For the text-containing cell, return its midpoint in (X, Y) coordinate format. 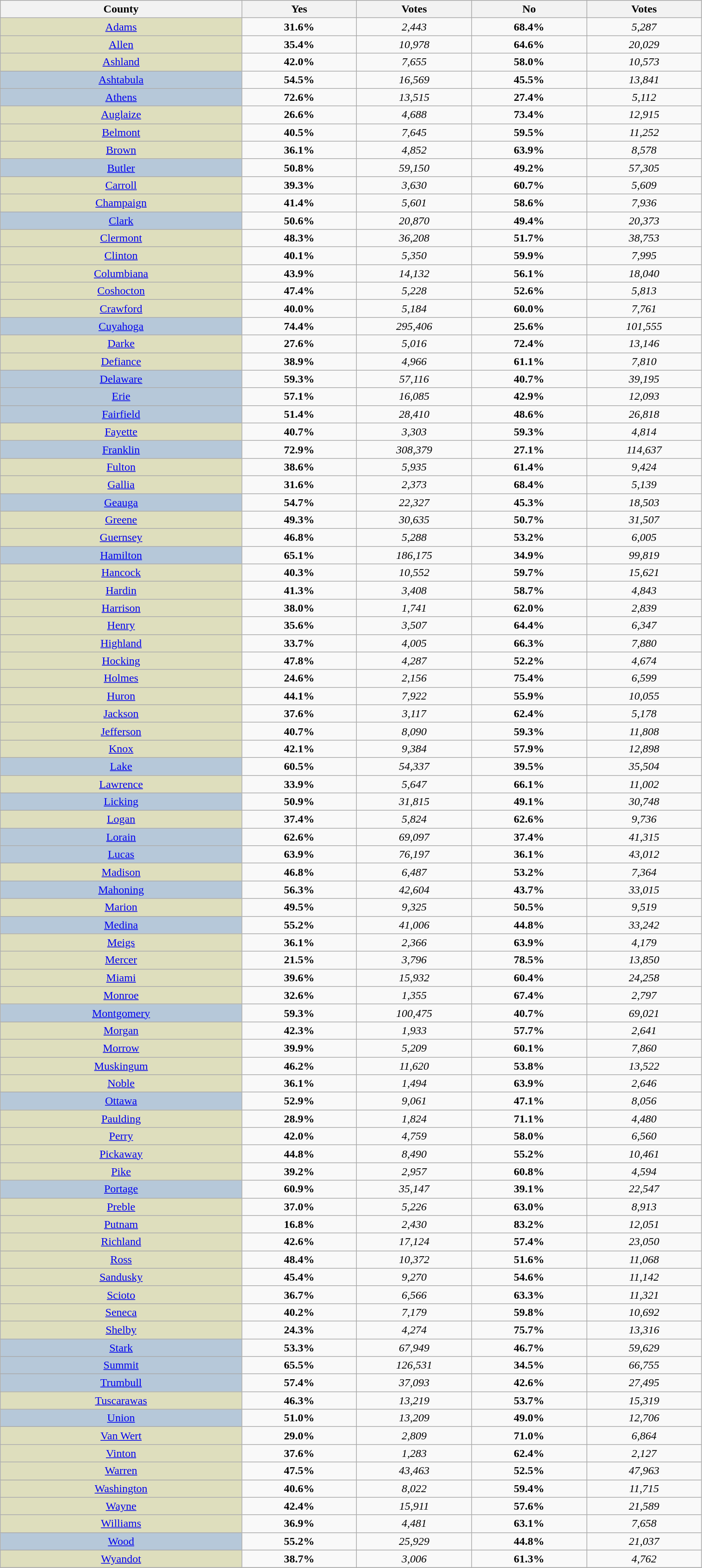
38,753 (644, 238)
64.4% (529, 626)
5,609 (644, 185)
60.8% (529, 1171)
4,762 (644, 1559)
38.6% (299, 467)
15,319 (644, 1401)
9,519 (644, 907)
54.7% (299, 502)
Guernsey (121, 538)
Marion (121, 907)
Carroll (121, 185)
36,208 (414, 238)
Fulton (121, 467)
Wood (121, 1541)
63.3% (529, 1295)
46.3% (299, 1401)
5,184 (414, 309)
28,410 (414, 414)
41.4% (299, 203)
30,635 (414, 520)
24,258 (644, 978)
24.3% (299, 1330)
53.3% (299, 1348)
Pickaway (121, 1154)
64.6% (529, 44)
Hardin (121, 590)
Muskingum (121, 1066)
2,373 (414, 484)
Sandusky (121, 1277)
7,936 (644, 203)
39.5% (529, 766)
2,957 (414, 1171)
Hamilton (121, 555)
Madison (121, 872)
9,270 (414, 1277)
25.6% (529, 326)
49.2% (529, 167)
72.4% (529, 344)
9,061 (414, 1101)
Mercer (121, 960)
2,443 (414, 27)
Hocking (121, 661)
8,056 (644, 1101)
Highland (121, 643)
5,601 (414, 203)
5,178 (644, 713)
Clermont (121, 238)
16,569 (414, 80)
7,179 (414, 1312)
69,097 (414, 837)
10,978 (414, 44)
3,630 (414, 185)
Knox (121, 749)
Defiance (121, 361)
10,573 (644, 62)
7,922 (414, 696)
3,796 (414, 960)
Erie (121, 397)
308,379 (414, 449)
Summit (121, 1365)
21,037 (644, 1541)
44.1% (299, 696)
186,175 (414, 555)
18,040 (644, 273)
58.6% (529, 203)
Warren (121, 1471)
Adams (121, 27)
33,015 (644, 890)
60.9% (299, 1189)
2,641 (644, 1030)
15,621 (644, 573)
Franklin (121, 449)
60.5% (299, 766)
3,408 (414, 590)
7,645 (414, 132)
114,637 (644, 449)
83.2% (529, 1224)
10,461 (644, 1154)
42.1% (299, 749)
35.4% (299, 44)
25,929 (414, 1541)
6,005 (644, 538)
11,715 (644, 1488)
11,142 (644, 1277)
5,112 (644, 97)
39.1% (529, 1189)
8,022 (414, 1488)
Morrow (121, 1048)
59.5% (529, 132)
57.6% (529, 1506)
Paulding (121, 1119)
2,156 (414, 678)
21.5% (299, 960)
65.5% (299, 1365)
52.9% (299, 1101)
Meigs (121, 942)
Stark (121, 1348)
Lake (121, 766)
9,424 (644, 467)
Ashtabula (121, 80)
Clinton (121, 256)
53.8% (529, 1066)
4,674 (644, 661)
13,841 (644, 80)
28.9% (299, 1119)
48.3% (299, 238)
50.7% (529, 520)
51.6% (529, 1259)
10,372 (414, 1259)
Mahoning (121, 890)
Lawrence (121, 784)
49.5% (299, 907)
2,127 (644, 1453)
Richland (121, 1242)
43,012 (644, 855)
73.4% (529, 115)
43.9% (299, 273)
Lucas (121, 855)
60.0% (529, 309)
15,932 (414, 978)
27.4% (529, 97)
13,515 (414, 97)
5,813 (644, 291)
38.0% (299, 608)
Ross (121, 1259)
60.4% (529, 978)
18,503 (644, 502)
62.0% (529, 608)
Medina (121, 925)
4,274 (414, 1330)
54,337 (414, 766)
42,604 (414, 890)
5,647 (414, 784)
3,507 (414, 626)
4,843 (644, 590)
4,594 (644, 1171)
Noble (121, 1084)
22,327 (414, 502)
56.3% (299, 890)
34.9% (529, 555)
31,507 (644, 520)
34.5% (529, 1365)
4,966 (414, 361)
65.1% (299, 555)
3,303 (414, 432)
Logan (121, 819)
47.8% (299, 661)
7,880 (644, 643)
Fairfield (121, 414)
75.7% (529, 1330)
8,913 (644, 1207)
37,093 (414, 1383)
43.7% (529, 890)
58.7% (529, 590)
7,655 (414, 62)
78.5% (529, 960)
52.5% (529, 1471)
22,547 (644, 1189)
33,242 (644, 925)
Union (121, 1418)
67.4% (529, 995)
42.9% (529, 397)
4,179 (644, 942)
Clark (121, 221)
46.7% (529, 1348)
48.6% (529, 414)
14,132 (414, 273)
32.6% (299, 995)
45.4% (299, 1277)
5,228 (414, 291)
12,093 (644, 397)
38.7% (299, 1559)
2,430 (414, 1224)
33.7% (299, 643)
5,139 (644, 484)
40.6% (299, 1488)
4,688 (414, 115)
Trumbull (121, 1383)
63.0% (529, 1207)
39.2% (299, 1171)
31,815 (414, 802)
Yes (299, 9)
56.1% (529, 273)
Geauga (121, 502)
16.8% (299, 1224)
9,384 (414, 749)
50.5% (529, 907)
126,531 (414, 1365)
Fayette (121, 432)
8,578 (644, 150)
Miami (121, 978)
26.6% (299, 115)
Huron (121, 696)
15,911 (414, 1506)
17,124 (414, 1242)
7,761 (644, 309)
39,195 (644, 379)
Washington (121, 1488)
59.4% (529, 1488)
49.1% (529, 802)
37.0% (299, 1207)
40.1% (299, 256)
Athens (121, 97)
47.5% (299, 1471)
20,870 (414, 221)
Champaign (121, 203)
39.3% (299, 185)
50.8% (299, 167)
Preble (121, 1207)
45.3% (529, 502)
11,002 (644, 784)
Ottawa (121, 1101)
20,029 (644, 44)
6,487 (414, 872)
5,350 (414, 256)
38.9% (299, 361)
27,495 (644, 1383)
60.7% (529, 185)
Licking (121, 802)
4,814 (644, 432)
42.3% (299, 1030)
Morgan (121, 1030)
5,288 (414, 538)
4,480 (644, 1119)
49.4% (529, 221)
41,006 (414, 925)
12,898 (644, 749)
1,355 (414, 995)
40.5% (299, 132)
76,197 (414, 855)
Putnam (121, 1224)
Monroe (121, 995)
Holmes (121, 678)
7,995 (644, 256)
75.4% (529, 678)
Jefferson (121, 731)
6,566 (414, 1295)
26,818 (644, 414)
4,287 (414, 661)
52.6% (529, 291)
50.6% (299, 221)
Van Wert (121, 1436)
49.0% (529, 1418)
5,016 (414, 344)
Greene (121, 520)
35.6% (299, 626)
Tuscarawas (121, 1401)
Williams (121, 1524)
47,963 (644, 1471)
13,316 (644, 1330)
66.1% (529, 784)
No (529, 9)
39.6% (299, 978)
Allen (121, 44)
11,620 (414, 1066)
Delaware (121, 379)
36.7% (299, 1295)
61.3% (529, 1559)
55.9% (529, 696)
Ashland (121, 62)
21,589 (644, 1506)
Crawford (121, 309)
Darke (121, 344)
12,051 (644, 1224)
1,741 (414, 608)
12,915 (644, 115)
2,839 (644, 608)
63.1% (529, 1524)
61.1% (529, 361)
9,736 (644, 819)
5,287 (644, 27)
71.1% (529, 1119)
33.9% (299, 784)
8,090 (414, 731)
2,646 (644, 1084)
60.1% (529, 1048)
7,364 (644, 872)
35,147 (414, 1189)
2,809 (414, 1436)
54.5% (299, 80)
41,315 (644, 837)
27.1% (529, 449)
11,321 (644, 1295)
1,824 (414, 1119)
4,481 (414, 1524)
6,347 (644, 626)
Lorain (121, 837)
6,599 (644, 678)
99,819 (644, 555)
52.2% (529, 661)
11,808 (644, 731)
57,116 (414, 379)
12,706 (644, 1418)
4,005 (414, 643)
5,935 (414, 467)
54.6% (529, 1277)
Columbiana (121, 273)
6,864 (644, 1436)
2,366 (414, 942)
Wayne (121, 1506)
51.7% (529, 238)
Henry (121, 626)
3,117 (414, 713)
Perry (121, 1136)
59,629 (644, 1348)
27.6% (299, 344)
66.3% (529, 643)
59.8% (529, 1312)
35,504 (644, 766)
10,055 (644, 696)
51.0% (299, 1418)
40.0% (299, 309)
47.1% (529, 1101)
46.2% (299, 1066)
295,406 (414, 326)
16,085 (414, 397)
11,252 (644, 132)
36.9% (299, 1524)
30,748 (644, 802)
23,050 (644, 1242)
Harrison (121, 608)
Vinton (121, 1453)
10,692 (644, 1312)
53.7% (529, 1401)
Montgomery (121, 1013)
42.4% (299, 1506)
11,068 (644, 1259)
72.9% (299, 449)
Scioto (121, 1295)
10,552 (414, 573)
6,560 (644, 1136)
Butler (121, 167)
Auglaize (121, 115)
Belmont (121, 132)
5,824 (414, 819)
Brown (121, 150)
13,522 (644, 1066)
9,325 (414, 907)
Wyandot (121, 1559)
45.5% (529, 80)
Cuyahoga (121, 326)
43,463 (414, 1471)
66,755 (644, 1365)
47.4% (299, 291)
50.9% (299, 802)
13,850 (644, 960)
County (121, 9)
67,949 (414, 1348)
39.9% (299, 1048)
Portage (121, 1189)
57,305 (644, 167)
3,006 (414, 1559)
59.7% (529, 573)
Coshocton (121, 291)
2,797 (644, 995)
24.6% (299, 678)
Seneca (121, 1312)
13,146 (644, 344)
13,209 (414, 1418)
57.9% (529, 749)
8,490 (414, 1154)
Shelby (121, 1330)
61.4% (529, 467)
Pike (121, 1171)
48.4% (299, 1259)
51.4% (299, 414)
4,759 (414, 1136)
40.2% (299, 1312)
71.0% (529, 1436)
5,226 (414, 1207)
72.6% (299, 97)
1,494 (414, 1084)
69,021 (644, 1013)
29.0% (299, 1436)
1,933 (414, 1030)
20,373 (644, 221)
74.4% (299, 326)
57.1% (299, 397)
Gallia (121, 484)
1,283 (414, 1453)
13,219 (414, 1401)
49.3% (299, 520)
7,810 (644, 361)
7,860 (644, 1048)
100,475 (414, 1013)
101,555 (644, 326)
57.7% (529, 1030)
41.3% (299, 590)
59,150 (414, 167)
5,209 (414, 1048)
Jackson (121, 713)
40.3% (299, 573)
4,852 (414, 150)
59.9% (529, 256)
Hancock (121, 573)
7,658 (644, 1524)
